Search for the cell housing the specified text and yield its (X, Y) center coordinate. 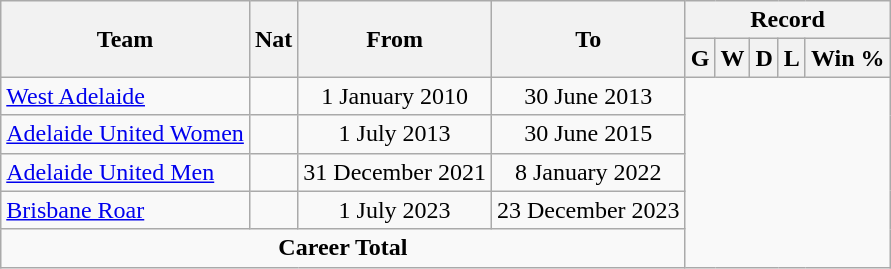
From (395, 39)
L (792, 58)
To (588, 39)
G (700, 58)
Adelaide United Men (126, 172)
Nat (273, 39)
31 December 2021 (395, 172)
1 July 2013 (395, 134)
23 December 2023 (588, 210)
Brisbane Roar (126, 210)
Adelaide United Women (126, 134)
D (764, 58)
West Adelaide (126, 96)
Team (126, 39)
1 July 2023 (395, 210)
Record (788, 20)
8 January 2022 (588, 172)
W (732, 58)
Win % (848, 58)
30 June 2015 (588, 134)
30 June 2013 (588, 96)
Career Total (343, 248)
1 January 2010 (395, 96)
